Capture the cell that displays the provided text and extract its (x, y) central coordinate. 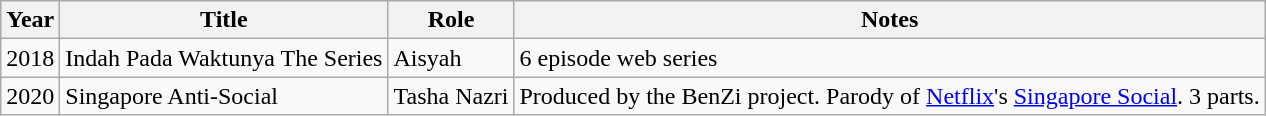
2020 (30, 96)
Title (224, 20)
Indah Pada Waktunya The Series (224, 58)
2018 (30, 58)
Produced by the BenZi project. Parody of Netflix's Singapore Social. 3 parts. (890, 96)
Aisyah (451, 58)
Role (451, 20)
Tasha Nazri (451, 96)
6 episode web series (890, 58)
Notes (890, 20)
Singapore Anti-Social (224, 96)
Year (30, 20)
